Provide the [X, Y] coordinate of the cell's center where the given text is located.  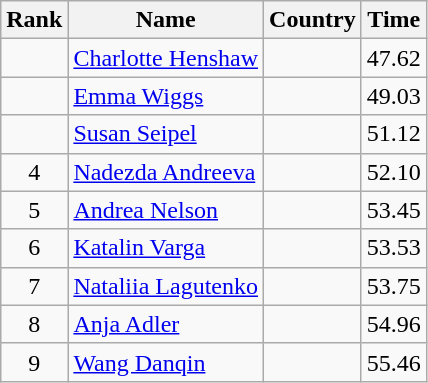
9 [34, 362]
5 [34, 210]
Time [394, 20]
Katalin Varga [166, 248]
Nataliia Lagutenko [166, 286]
53.45 [394, 210]
Andrea Nelson [166, 210]
Susan Seipel [166, 134]
53.75 [394, 286]
54.96 [394, 324]
6 [34, 248]
Name [166, 20]
Wang Danqin [166, 362]
53.53 [394, 248]
49.03 [394, 96]
4 [34, 172]
52.10 [394, 172]
Charlotte Henshaw [166, 58]
7 [34, 286]
Country [313, 20]
Nadezda Andreeva [166, 172]
Anja Adler [166, 324]
47.62 [394, 58]
Emma Wiggs [166, 96]
Rank [34, 20]
8 [34, 324]
51.12 [394, 134]
55.46 [394, 362]
